Search for the cell housing the specified text and yield its (X, Y) center coordinate. 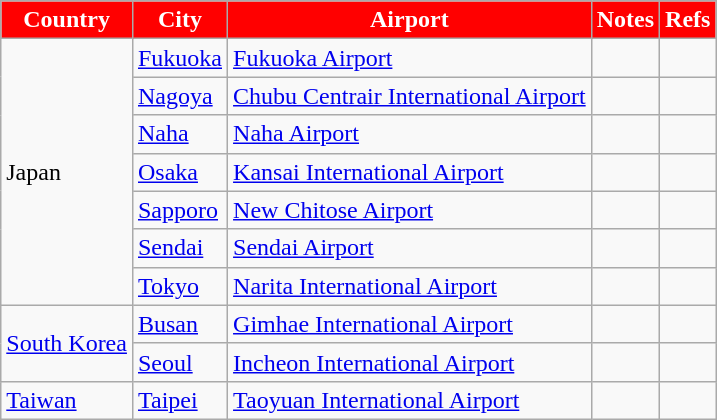
Osaka (180, 172)
Country (67, 20)
Notes (625, 20)
Tokyo (180, 286)
Fukuoka Airport (410, 58)
Seoul (180, 362)
Chubu Centrair International Airport (410, 96)
Nagoya (180, 96)
Gimhae International Airport (410, 324)
Sapporo (180, 210)
Fukuoka (180, 58)
Sendai (180, 248)
Refs (688, 20)
Naha (180, 134)
Japan (67, 172)
Busan (180, 324)
South Korea (67, 343)
City (180, 20)
Incheon International Airport (410, 362)
Taipei (180, 400)
Narita International Airport (410, 286)
Kansai International Airport (410, 172)
Sendai Airport (410, 248)
Airport (410, 20)
Naha Airport (410, 134)
Taoyuan International Airport (410, 400)
New Chitose Airport (410, 210)
Taiwan (67, 400)
